Provide the (X, Y) coordinate of the cell's center where the given text is located.  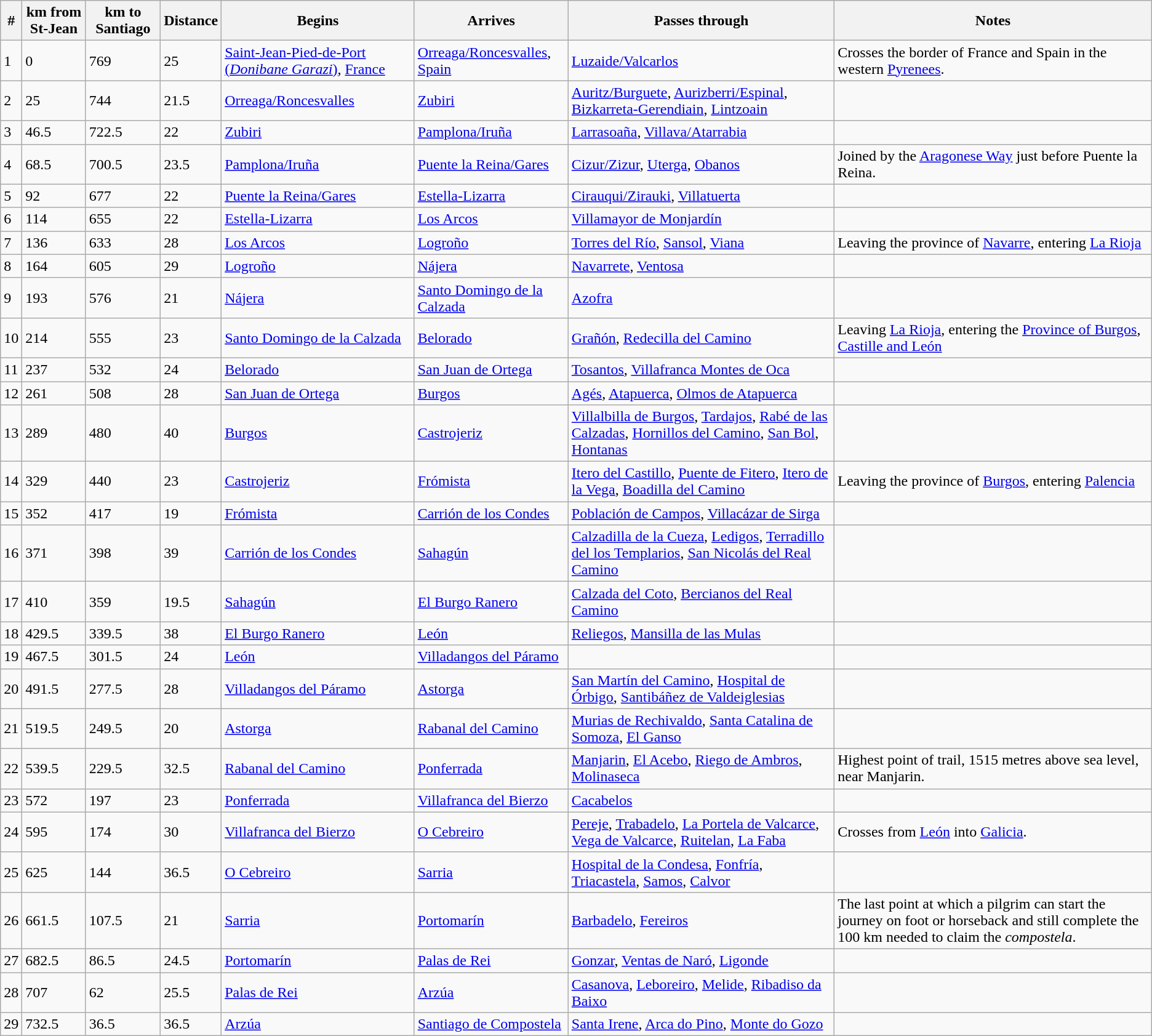
Santiago de Compostela (491, 1024)
329 (54, 481)
Reliegos, Mansilla de las Mulas (701, 633)
Murias de Rechivaldo, Santa Catalina de Somoza, El Ganso (701, 729)
339.5 (123, 633)
655 (123, 219)
Agés, Atapuerca, Olmos de Atapuerca (701, 393)
Arrives (491, 21)
32.5 (191, 768)
633 (123, 243)
229.5 (123, 768)
Begins (318, 21)
214 (54, 337)
Saint-Jean-Pied-de-Port (Donibane Garazi), France (318, 60)
Leaving the province of Navarre, entering La Rioja (993, 243)
359 (123, 602)
68.5 (54, 164)
398 (123, 553)
6 (11, 219)
17 (11, 602)
Luzaide/Valcarlos (701, 60)
136 (54, 243)
Leaving La Rioja, entering the Province of Burgos, Castille and León (993, 337)
30 (191, 832)
San Martín del Camino, Hospital de Órbigo, Santibáñez de Valdeiglesias (701, 688)
572 (54, 800)
7 (11, 243)
18 (11, 633)
769 (123, 60)
3 (11, 132)
62 (123, 992)
The last point at which a pilgrim can start the journey on foot or horseback and still complete the 100 km needed to claim the compostela. (993, 920)
16 (11, 553)
8 (11, 266)
Leaving the province of Burgos, entering Palencia (993, 481)
605 (123, 266)
722.5 (123, 132)
Villalbilla de Burgos, Tardajos, Rabé de las Calzadas, Hornillos del Camino, San Bol, Hontanas (701, 433)
4 (11, 164)
Gonzar, Ventas de Naró, Ligonde (701, 960)
682.5 (54, 960)
107.5 (123, 920)
Torres del Río, Sansol, Viana (701, 243)
12 (11, 393)
2 (11, 101)
677 (123, 196)
23.5 (191, 164)
9 (11, 298)
13 (11, 433)
144 (123, 872)
Auritz/Burguete, Aurizberri/Espinal, Bizkarreta-Gerendiain, Lintzoain (701, 101)
5 (11, 196)
21.5 (191, 101)
371 (54, 553)
519.5 (54, 729)
10 (11, 337)
Santa Irene, Arca do Pino, Monte do Gozo (701, 1024)
46.5 (54, 132)
19.5 (191, 602)
661.5 (54, 920)
289 (54, 433)
39 (191, 553)
Calzada del Coto, Bercianos del Real Camino (701, 602)
301.5 (123, 657)
km from St-Jean (54, 21)
595 (54, 832)
555 (123, 337)
197 (123, 800)
429.5 (54, 633)
92 (54, 196)
410 (54, 602)
Notes (993, 21)
1 (11, 60)
Calzadilla de la Cueza, Ledigos, Terradillo del los Templarios, San Nicolás del Real Camino (701, 553)
14 (11, 481)
# (11, 21)
480 (123, 433)
114 (54, 219)
Orreaga/Roncesvalles (318, 101)
Cirauqui/Zirauki, Villatuerta (701, 196)
Azofra (701, 298)
Población de Campos, Villacázar de Sirga (701, 513)
Villamayor de Monjardín (701, 219)
237 (54, 369)
440 (123, 481)
26 (11, 920)
164 (54, 266)
86.5 (123, 960)
Distance (191, 21)
467.5 (54, 657)
Itero del Castillo, Puente de Fitero, Itero de la Vega, Boadilla del Camino (701, 481)
491.5 (54, 688)
40 (191, 433)
193 (54, 298)
277.5 (123, 688)
15 (11, 513)
24.5 (191, 960)
Hospital de la Condesa, Fonfría, Triacastela, Samos, Calvor (701, 872)
Tosantos, Villafranca Montes de Oca (701, 369)
Pereje, Trabadelo, La Portela de Valcarce, Vega de Valcarce, Ruitelan, La Faba (701, 832)
261 (54, 393)
532 (123, 369)
Cacabelos (701, 800)
576 (123, 298)
0 (54, 60)
Grañón, Redecilla del Camino (701, 337)
508 (123, 393)
27 (11, 960)
174 (123, 832)
700.5 (123, 164)
Cizur/Zizur, Uterga, Obanos (701, 164)
Crosses from León into Galicia. (993, 832)
Navarrete, Ventosa (701, 266)
11 (11, 369)
Casanova, Leboreiro, Melide, Ribadiso da Baixo (701, 992)
539.5 (54, 768)
352 (54, 513)
744 (123, 101)
Larrasoaña, Villava/Atarrabia (701, 132)
417 (123, 513)
Passes through (701, 21)
Highest point of trail, 1515 metres above sea level, near Manjarin. (993, 768)
249.5 (123, 729)
Orreaga/Roncesvalles, Spain (491, 60)
625 (54, 872)
Manjarin, El Acebo, Riego de Ambros, Molinaseca (701, 768)
732.5 (54, 1024)
Joined by the Aragonese Way just before Puente la Reina. (993, 164)
Barbadelo, Fereiros (701, 920)
Crosses the border of France and Spain in the western Pyrenees. (993, 60)
km to Santiago (123, 21)
38 (191, 633)
25.5 (191, 992)
707 (54, 992)
